Output the [X, Y] coordinate of the center of the cell containing the given text.  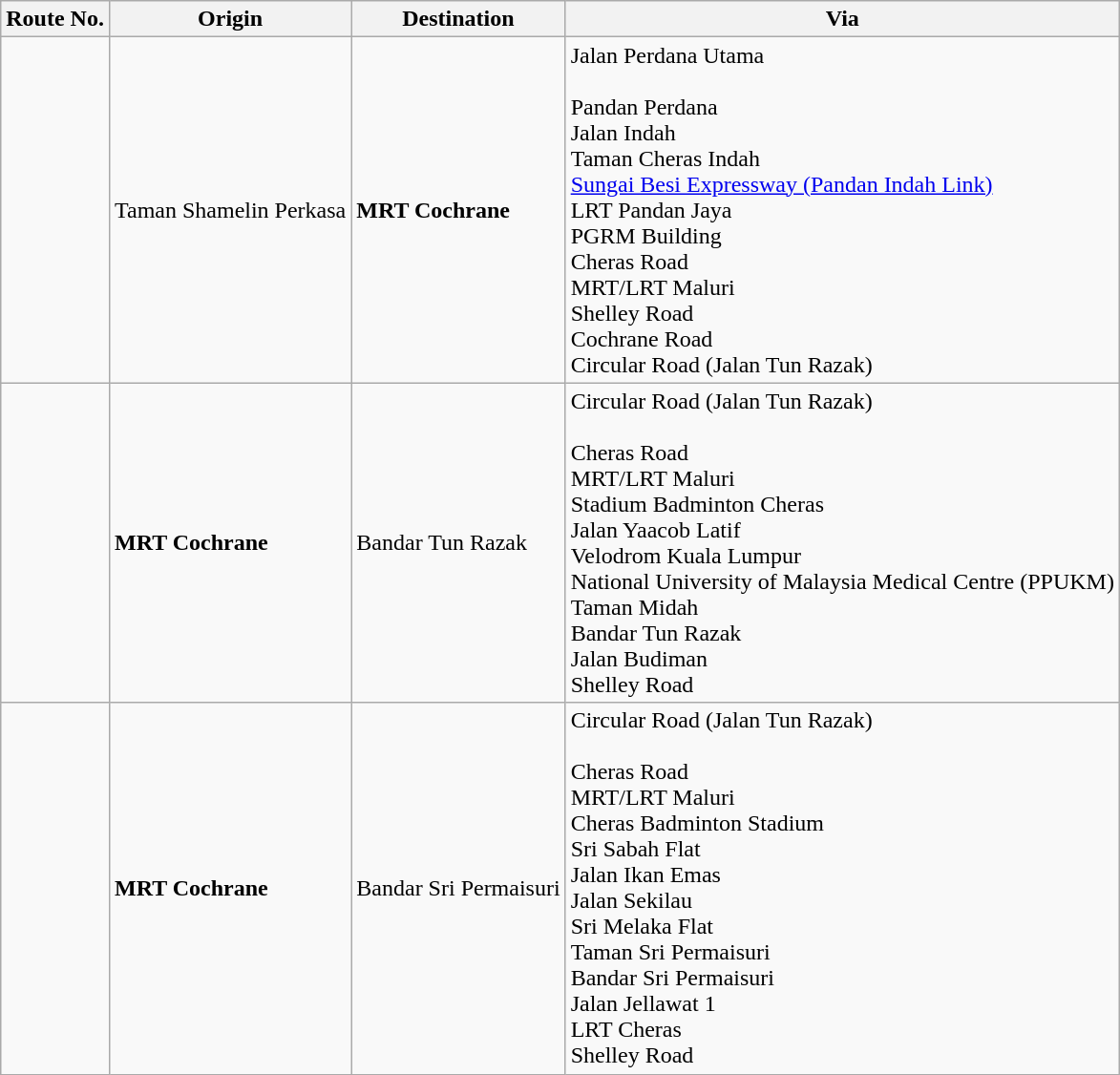
Origin [229, 19]
Destination [458, 19]
Taman Shamelin Perkasa [229, 210]
Bandar Tun Razak [458, 542]
Bandar Sri Permaisuri [458, 888]
Via [842, 19]
Route No. [55, 19]
